Locate the cell with the specified text and output its [x, y] center coordinate. 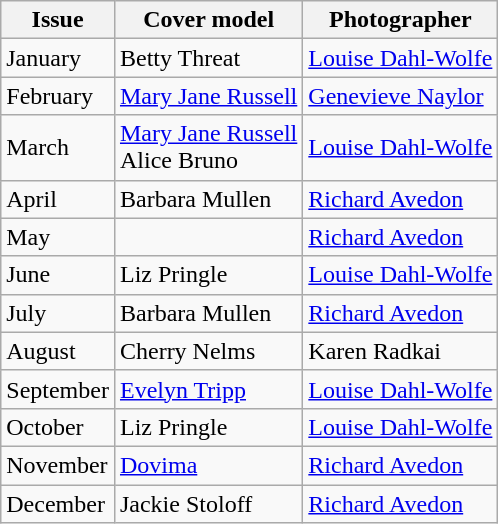
May [58, 237]
Issue [58, 20]
Karen Radkai [400, 351]
August [58, 351]
September [58, 389]
Dovima [208, 465]
November [58, 465]
July [58, 313]
June [58, 275]
Cherry Nelms [208, 351]
April [58, 199]
October [58, 427]
March [58, 148]
Photographer [400, 20]
Mary Jane RussellAlice Bruno [208, 148]
Mary Jane Russell [208, 96]
December [58, 503]
Jackie Stoloff [208, 503]
February [58, 96]
Evelyn Tripp [208, 389]
Cover model [208, 20]
Betty Threat [208, 58]
January [58, 58]
Genevieve Naylor [400, 96]
